Search for the cell housing the specified text and yield its (x, y) center coordinate. 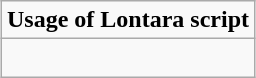
Usage of Lontara script (128, 20)
